Scan for the cell matching the given text and deliver its (X, Y) coordinate at center. 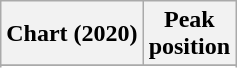
Chart (2020) (72, 34)
Peakposition (189, 34)
